Locate the cell with the specified text and output its [x, y] center coordinate. 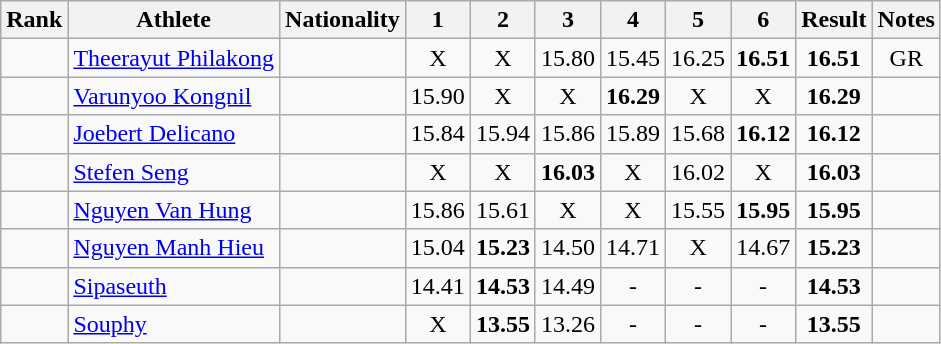
2 [502, 20]
14.50 [568, 248]
15.45 [632, 58]
16.02 [698, 172]
Theerayut Philakong [174, 58]
Nguyen Van Hung [174, 210]
Sipaseuth [174, 286]
15.94 [502, 134]
Stefen Seng [174, 172]
Joebert Delicano [174, 134]
15.90 [438, 96]
Varunyoo Kongnil [174, 96]
GR [906, 58]
15.61 [502, 210]
15.55 [698, 210]
15.68 [698, 134]
4 [632, 20]
Notes [906, 20]
1 [438, 20]
Rank [34, 20]
14.71 [632, 248]
16.25 [698, 58]
Nguyen Manh Hieu [174, 248]
3 [568, 20]
14.67 [764, 248]
15.80 [568, 58]
15.84 [438, 134]
5 [698, 20]
15.89 [632, 134]
Souphy [174, 324]
Result [834, 20]
14.41 [438, 286]
Nationality [343, 20]
6 [764, 20]
14.49 [568, 286]
Athlete [174, 20]
13.26 [568, 324]
15.04 [438, 248]
